Output the [X, Y] coordinate of the center of the cell containing the given text.  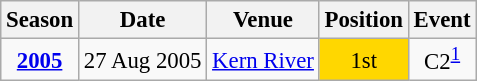
Venue [263, 20]
Season [40, 20]
Position [364, 20]
1st [364, 60]
Kern River [263, 60]
Date [142, 20]
2005 [40, 60]
C21 [442, 60]
Event [442, 20]
27 Aug 2005 [142, 60]
